Detect which cell encompasses the target text, then output its [x, y] center coordinate. 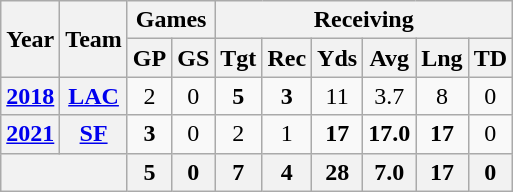
Avg [390, 58]
4 [287, 172]
11 [338, 96]
8 [442, 96]
17.0 [390, 134]
1 [287, 134]
Rec [287, 58]
TD [490, 58]
Yds [338, 58]
Tgt [238, 58]
2021 [30, 134]
7 [238, 172]
Team [94, 39]
Games [170, 20]
28 [338, 172]
3.7 [390, 96]
2018 [30, 96]
LAC [94, 96]
Year [30, 39]
GS [194, 58]
Receiving [364, 20]
7.0 [390, 172]
GP [149, 58]
SF [94, 134]
Lng [442, 58]
